Return the (X, Y) coordinate for the center point of the cell that contains the specified text.  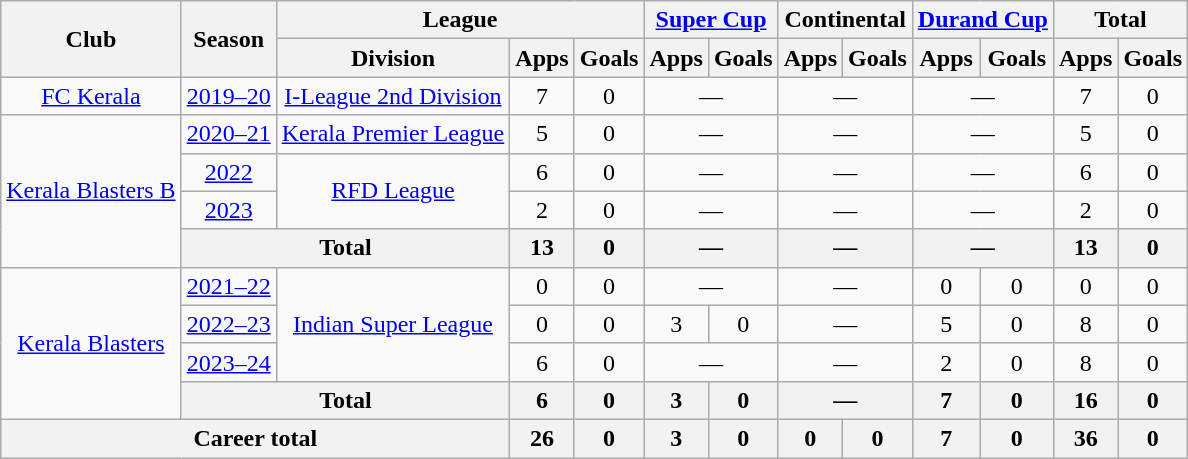
Division (393, 58)
36 (1085, 438)
Kerala Premier League (393, 134)
I-League 2nd Division (393, 96)
2023 (228, 210)
2022 (228, 172)
Durand Cup (982, 20)
16 (1085, 400)
Kerala Blasters B (91, 191)
FC Kerala (91, 96)
Continental (845, 20)
2022–23 (228, 324)
RFD League (393, 191)
Indian Super League (393, 324)
2021–22 (228, 286)
2023–24 (228, 362)
Club (91, 39)
Season (228, 39)
League (460, 20)
2019–20 (228, 96)
2020–21 (228, 134)
Kerala Blasters (91, 343)
Career total (256, 438)
Super Cup (711, 20)
26 (542, 438)
